Find where the given text appears and provide that cell's center as (X, Y) coordinate. 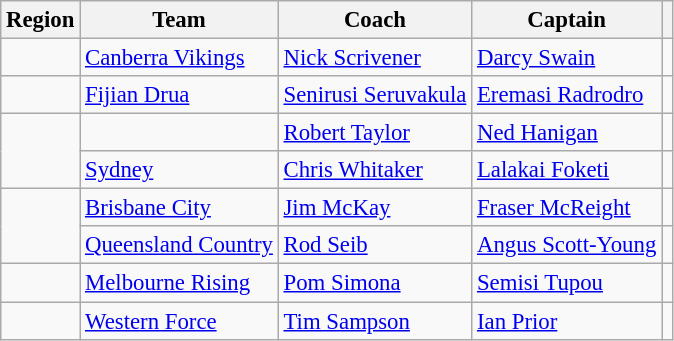
Rod Seib (374, 245)
Fraser McReight (567, 208)
Senirusi Seruvakula (374, 95)
Team (180, 20)
Melbourne Rising (180, 283)
Pom Simona (374, 283)
Angus Scott-Young (567, 245)
Semisi Tupou (567, 283)
Coach (374, 20)
Sydney (180, 170)
Ian Prior (567, 321)
Tim Sampson (374, 321)
Lalakai Foketi (567, 170)
Region (40, 20)
Canberra Vikings (180, 58)
Robert Taylor (374, 133)
Brisbane City (180, 208)
Queensland Country (180, 245)
Ned Hanigan (567, 133)
Fijian Drua (180, 95)
Jim McKay (374, 208)
Nick Scrivener (374, 58)
Western Force (180, 321)
Chris Whitaker (374, 170)
Darcy Swain (567, 58)
Eremasi Radrodro (567, 95)
Captain (567, 20)
